For the text-containing cell, return its midpoint in [X, Y] coordinate format. 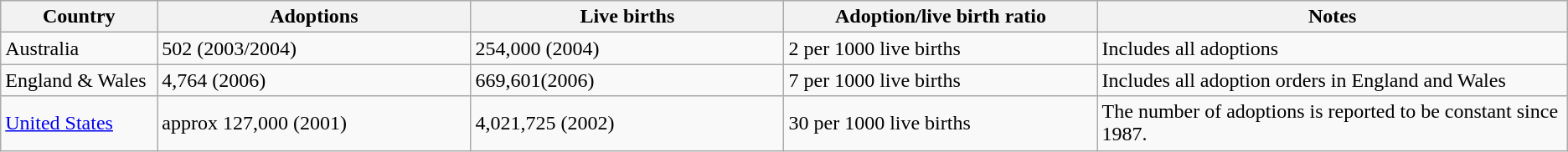
2 per 1000 live births [941, 48]
England & Wales [79, 80]
254,000 (2004) [627, 48]
Country [79, 17]
Live births [627, 17]
669,601(2006) [627, 80]
30 per 1000 live births [941, 124]
approx 127,000 (2001) [314, 124]
4,764 (2006) [314, 80]
The number of adoptions is reported to be constant since 1987. [1332, 124]
Notes [1332, 17]
7 per 1000 live births [941, 80]
Includes all adoption orders in England and Wales [1332, 80]
United States [79, 124]
Australia [79, 48]
Includes all adoptions [1332, 48]
Adoptions [314, 17]
502 (2003/2004) [314, 48]
4,021,725 (2002) [627, 124]
Adoption/live birth ratio [941, 17]
